Search for the cell housing the specified text and yield its (X, Y) center coordinate. 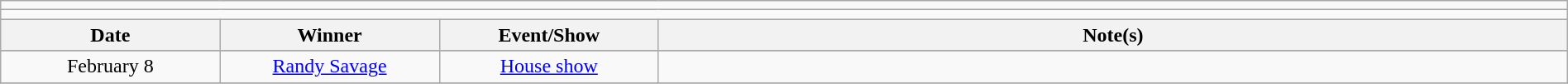
Winner (329, 35)
Randy Savage (329, 67)
House show (549, 67)
Event/Show (549, 35)
Note(s) (1113, 35)
Date (111, 35)
February 8 (111, 67)
